Capture the cell that displays the provided text and extract its (X, Y) central coordinate. 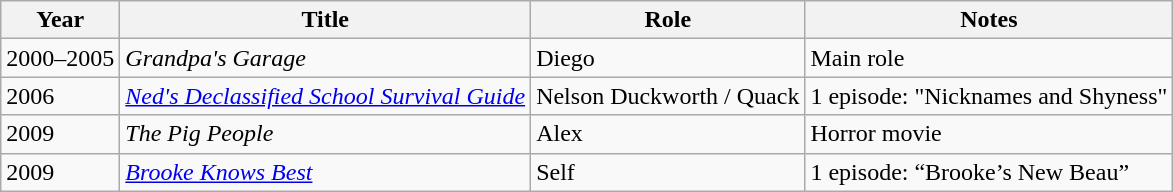
Brooke Knows Best (326, 172)
2000–2005 (60, 58)
Horror movie (989, 134)
The Pig People (326, 134)
Notes (989, 20)
1 episode: "Nicknames and Shyness" (989, 96)
Year (60, 20)
Main role (989, 58)
Role (668, 20)
Ned's Declassified School Survival Guide (326, 96)
Title (326, 20)
Grandpa's Garage (326, 58)
Alex (668, 134)
2006 (60, 96)
1 episode: “Brooke’s New Beau” (989, 172)
Nelson Duckworth / Quack (668, 96)
Self (668, 172)
Diego (668, 58)
